Return [x, y] of the center of cell containing provided text 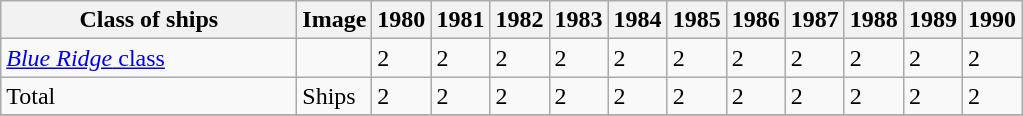
1988 [874, 20]
1985 [696, 20]
1980 [402, 20]
1983 [578, 20]
Total [149, 96]
1984 [638, 20]
1986 [756, 20]
1982 [520, 20]
1989 [932, 20]
1981 [460, 20]
1990 [992, 20]
Image [334, 20]
Class of ships [149, 20]
Blue Ridge class [149, 58]
1987 [814, 20]
Ships [334, 96]
